Identify which cell holds the provided text, then report its [x, y] central coordinate. 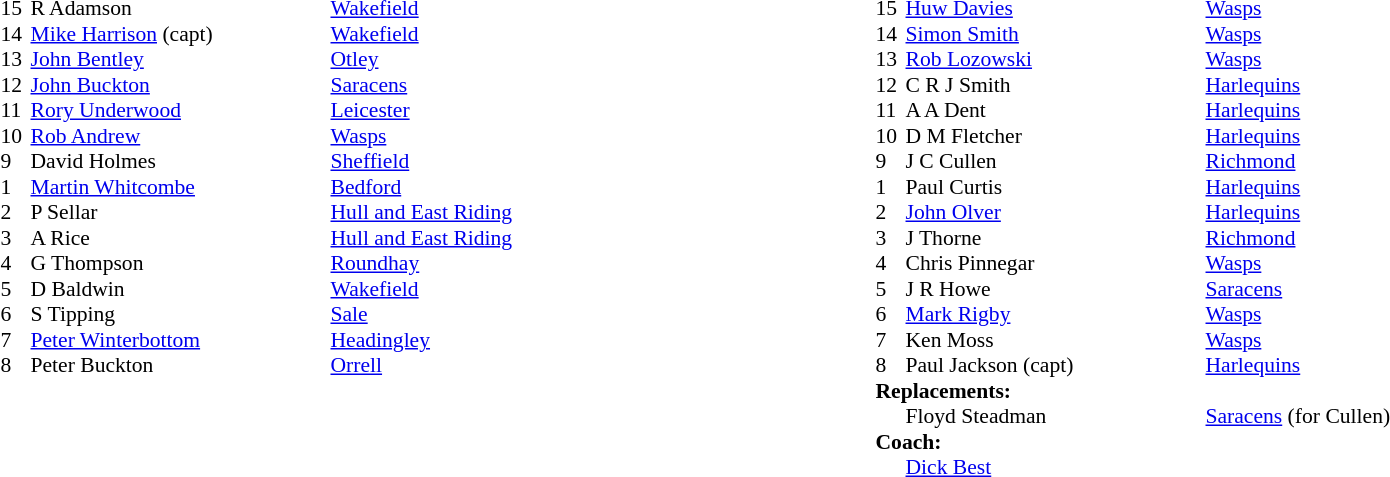
Paul Curtis [1056, 187]
P Sellar [180, 213]
Peter Winterbottom [180, 340]
Wasps [421, 136]
Peter Buckton [180, 365]
C R J Smith [1056, 85]
Rob Andrew [180, 136]
Bedford [421, 187]
Simon Smith [1056, 34]
Mark Rigby [1056, 315]
David Holmes [180, 161]
Saracens [421, 85]
John Buckton [180, 85]
Mike Harrison (capt) [180, 34]
D Baldwin [180, 289]
J Thorne [1056, 238]
Otley [421, 59]
Ken Moss [1056, 340]
J C Cullen [1056, 161]
Headingley [421, 340]
Martin Whitcombe [180, 187]
John Olver [1056, 213]
Rob Lozowski [1056, 59]
S Tipping [180, 315]
A Rice [180, 238]
Sale [421, 315]
D M Fletcher [1056, 136]
Paul Jackson (capt) [1056, 365]
G Thompson [180, 263]
Leicester [421, 111]
John Bentley [180, 59]
A A Dent [1056, 111]
Orrell [421, 365]
Chris Pinnegar [1056, 263]
Rory Underwood [180, 111]
Sheffield [421, 161]
Roundhay [421, 263]
J R Howe [1056, 289]
Floyd Steadman [1056, 417]
